Search for the cell housing the specified text and yield its (x, y) center coordinate. 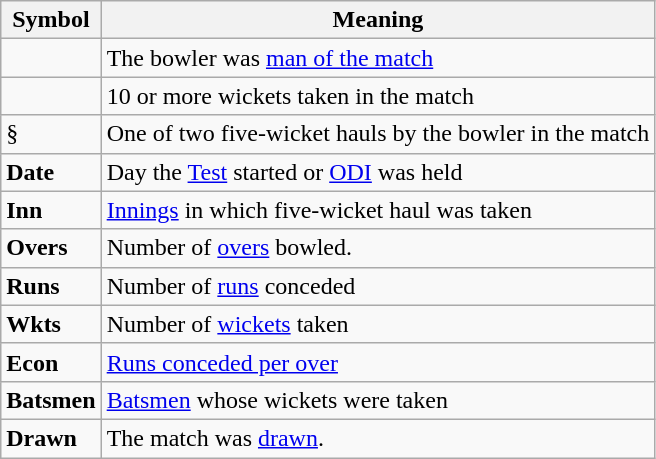
§ (51, 134)
Day the Test started or ODI was held (378, 172)
Meaning (378, 20)
10 or more wickets taken in the match (378, 96)
Innings in which five-wicket haul was taken (378, 210)
Runs conceded per over (378, 362)
Econ (51, 362)
Number of runs conceded (378, 286)
Batsmen (51, 400)
One of two five-wicket hauls by the bowler in the match (378, 134)
Overs (51, 248)
Batsmen whose wickets were taken (378, 400)
Number of wickets taken (378, 324)
Drawn (51, 438)
Wkts (51, 324)
The match was drawn. (378, 438)
Number of overs bowled. (378, 248)
Date (51, 172)
Symbol (51, 20)
Runs (51, 286)
The bowler was man of the match (378, 58)
Inn (51, 210)
